Locate the cell with the specified text and output its (X, Y) center coordinate. 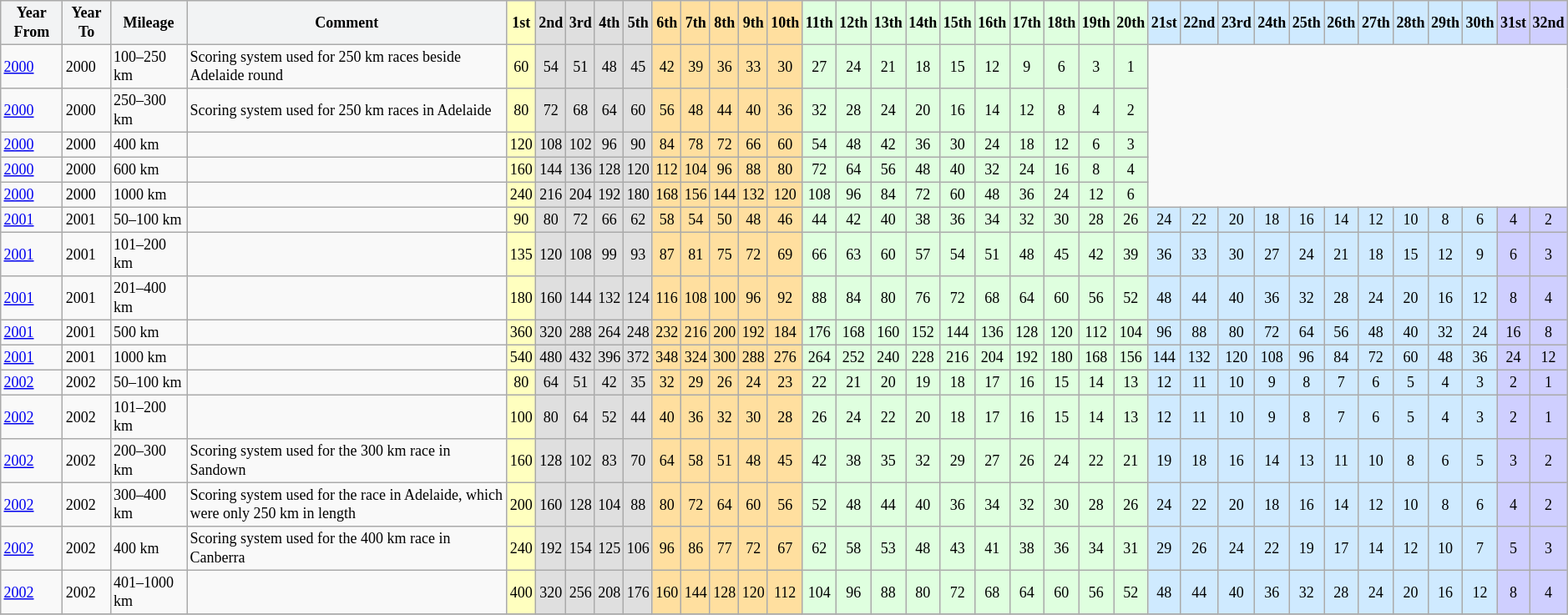
4th (609, 23)
28th (1411, 23)
10th (785, 23)
15th (958, 23)
124 (638, 298)
46 (785, 219)
Scoring system used for the race in Adelaide, which were only 250 km in length (347, 504)
31 (1131, 548)
41 (993, 548)
92 (785, 298)
232 (666, 332)
18th (1062, 23)
24th (1272, 23)
8th (724, 23)
480 (551, 357)
256 (580, 592)
99 (609, 254)
324 (695, 357)
100–250 km (149, 66)
23 (785, 382)
250–300 km (149, 110)
1st (521, 23)
83 (609, 461)
93 (638, 254)
540 (521, 357)
2nd (551, 23)
81 (695, 254)
53 (888, 548)
27th (1376, 23)
70 (638, 461)
43 (958, 548)
348 (666, 357)
208 (609, 592)
201–400 km (149, 298)
23rd (1237, 23)
276 (785, 357)
116 (666, 298)
154 (580, 548)
21st (1164, 23)
600 km (149, 169)
3rd (580, 23)
50 (724, 219)
106 (638, 548)
7th (695, 23)
25th (1307, 23)
248 (638, 332)
57 (923, 254)
78 (695, 144)
32nd (1549, 23)
135 (521, 254)
Comment (347, 23)
29th (1445, 23)
77 (724, 548)
300–400 km (149, 504)
12th (853, 23)
Mileage (149, 23)
19th (1096, 23)
184 (785, 332)
67 (785, 548)
401–1000 km (149, 592)
86 (695, 548)
152 (923, 332)
400 (521, 592)
75 (724, 254)
63 (853, 254)
13th (888, 23)
87 (666, 254)
396 (609, 357)
14th (923, 23)
125 (609, 548)
500 km (149, 332)
16th (993, 23)
Scoring system used for the 300 km race in Sandown (347, 461)
6th (666, 23)
17th (1027, 23)
252 (853, 357)
Scoring system used for 250 km races in Adelaide (347, 110)
22nd (1200, 23)
300 (724, 357)
26th (1342, 23)
432 (580, 357)
360 (521, 332)
Year To (87, 23)
76 (923, 298)
30th (1480, 23)
9th (753, 23)
200–300 km (149, 461)
Scoring system used for the 400 km race in Canberra (347, 548)
31st (1513, 23)
20th (1131, 23)
11th (820, 23)
228 (923, 357)
Scoring system used for 250 km races beside Adelaide round (347, 66)
5th (638, 23)
69 (785, 254)
Year From (32, 23)
372 (638, 357)
